Find where the given text appears and provide that cell's center as [X, Y] coordinate. 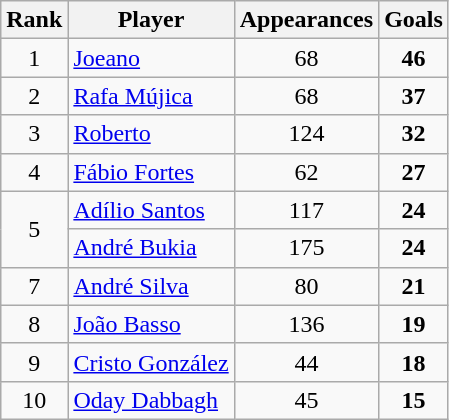
21 [414, 286]
124 [306, 134]
62 [306, 172]
Adílio Santos [151, 210]
18 [414, 362]
2 [34, 96]
Rafa Mújica [151, 96]
1 [34, 58]
Cristo González [151, 362]
8 [34, 324]
117 [306, 210]
136 [306, 324]
45 [306, 400]
46 [414, 58]
32 [414, 134]
27 [414, 172]
Oday Dabbagh [151, 400]
10 [34, 400]
André Silva [151, 286]
Roberto [151, 134]
Player [151, 20]
175 [306, 248]
80 [306, 286]
7 [34, 286]
9 [34, 362]
37 [414, 96]
Appearances [306, 20]
44 [306, 362]
15 [414, 400]
19 [414, 324]
5 [34, 229]
3 [34, 134]
Goals [414, 20]
André Bukia [151, 248]
4 [34, 172]
João Basso [151, 324]
Joeano [151, 58]
Rank [34, 20]
Fábio Fortes [151, 172]
